Output the (x, y) coordinate of the center of the cell containing the given text.  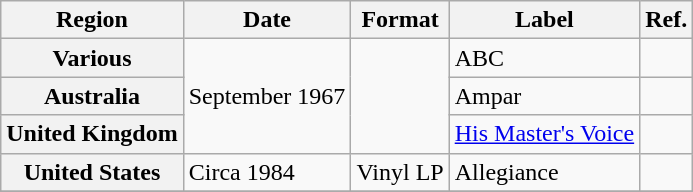
Australia (92, 96)
Allegiance (544, 172)
United States (92, 172)
Ampar (544, 96)
September 1967 (267, 96)
Label (544, 20)
Region (92, 20)
Circa 1984 (267, 172)
United Kingdom (92, 134)
His Master's Voice (544, 134)
Ref. (666, 20)
ABC (544, 58)
Various (92, 58)
Format (400, 20)
Date (267, 20)
Vinyl LP (400, 172)
